Provide the (x, y) coordinate of the cell's center where the given text is located.  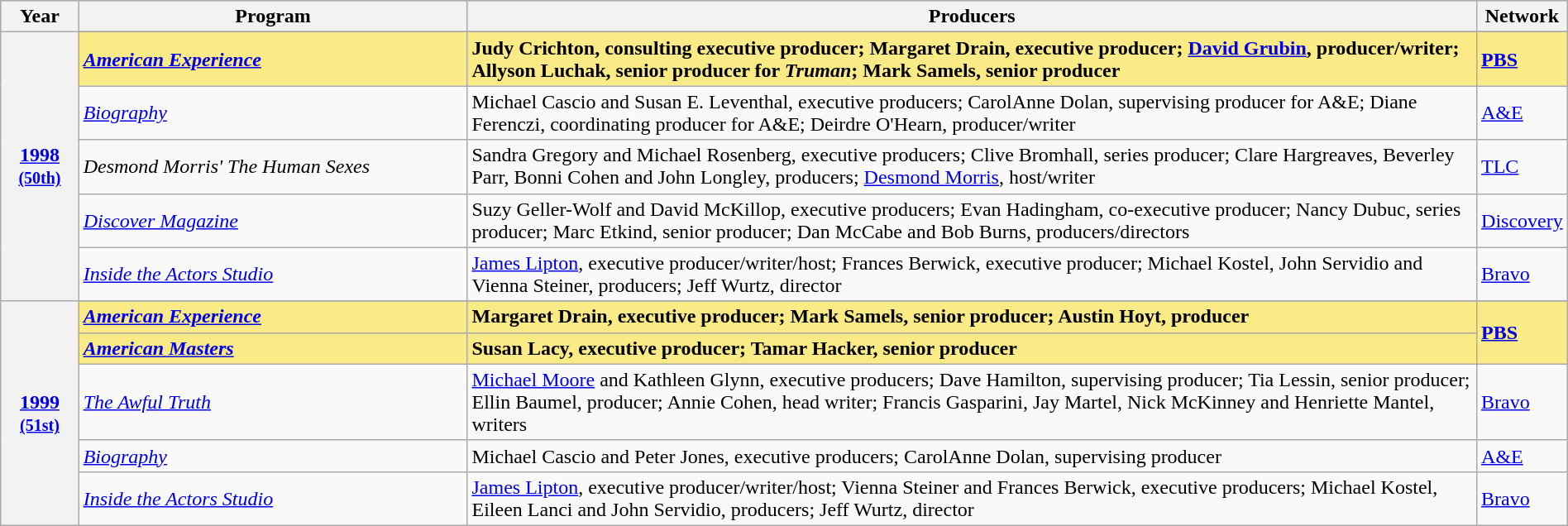
Producers (973, 17)
Margaret Drain, executive producer; Mark Samels, senior producer; Austin Hoyt, producer (973, 317)
Michael Cascio and Peter Jones, executive producers; CarolAnne Dolan, supervising producer (973, 456)
Susan Lacy, executive producer; Tamar Hacker, senior producer (973, 348)
The Awful Truth (273, 402)
1999(51st) (40, 414)
1998(50th) (40, 167)
American Masters (273, 348)
Network (1523, 17)
Year (40, 17)
Program (273, 17)
Desmond Morris' The Human Sexes (273, 167)
TLC (1523, 167)
Discover Magazine (273, 220)
Discovery (1523, 220)
